From the cell containing the given text, extract its center point as [X, Y] coordinate. 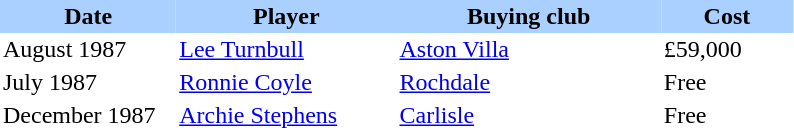
Buying club [528, 16]
£59,000 [727, 50]
August 1987 [88, 50]
Free [727, 82]
Player [286, 16]
Cost [727, 16]
Rochdale [528, 82]
Ronnie Coyle [286, 82]
Aston Villa [528, 50]
July 1987 [88, 82]
Date [88, 16]
Lee Turnbull [286, 50]
